Pinpoint the cell where the given text exists, returning its [x, y] midpoint coordinate. 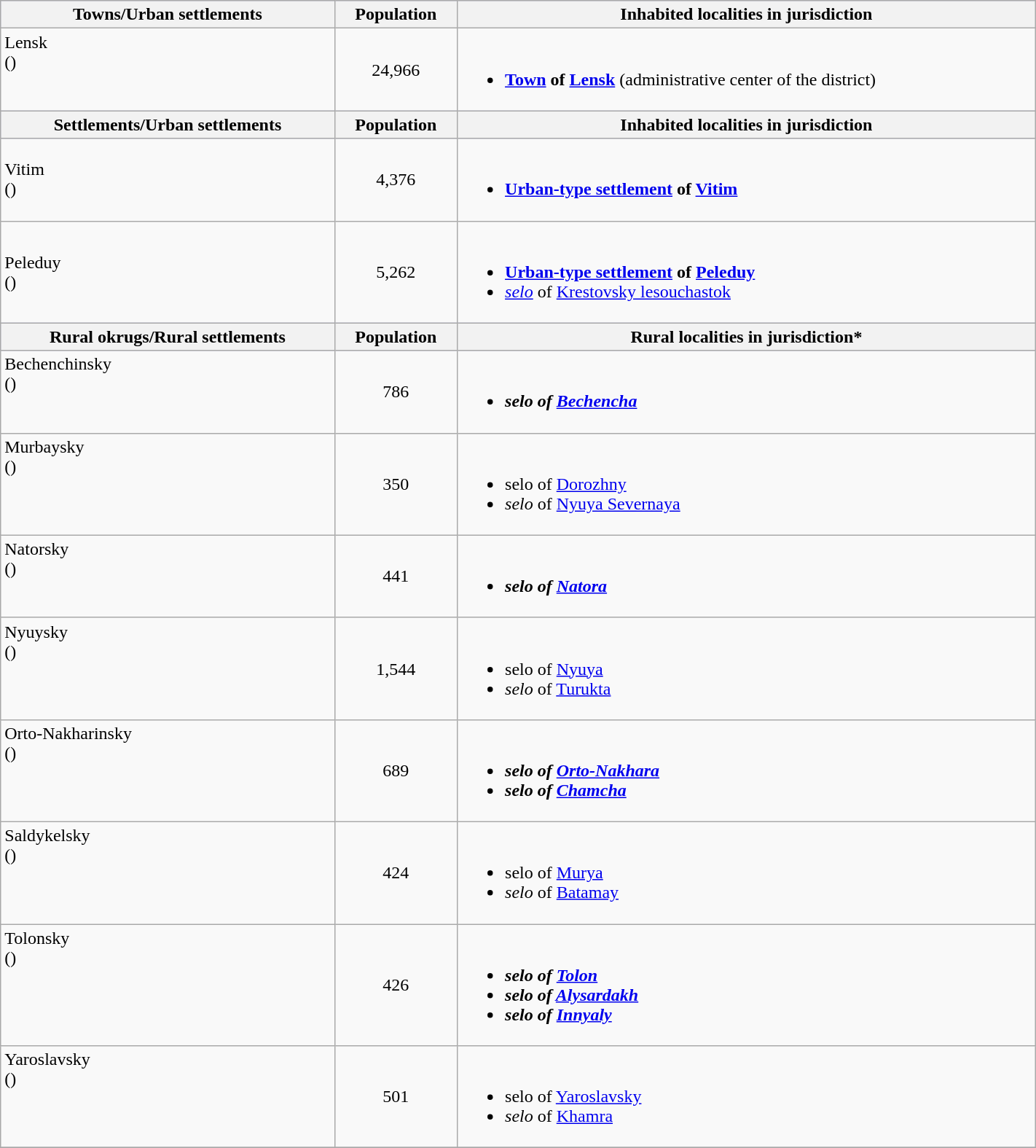
424 [396, 872]
Saldykelsky() [168, 872]
selo of Muryaselo of Batamay [747, 872]
4,376 [396, 179]
selo of Natora [747, 576]
Rural okrugs/Rural settlements [168, 337]
selo of Bechencha [747, 392]
Towns/Urban settlements [168, 15]
Tolonsky() [168, 985]
350 [396, 484]
Natorsky() [168, 576]
selo of Yaroslavskyselo of Khamra [747, 1097]
selo of Dorozhnyselo of Nyuya Severnaya [747, 484]
501 [396, 1097]
Rural localities in jurisdiction* [747, 337]
Lensk() [168, 70]
Nyuysky() [168, 668]
Peleduy() [168, 272]
786 [396, 392]
426 [396, 985]
441 [396, 576]
Urban-type settlement of Vitim [747, 179]
5,262 [396, 272]
Bechenchinsky() [168, 392]
selo of Tolonselo of Alysardakhselo of Innyaly [747, 985]
689 [396, 770]
Orto-Nakharinsky() [168, 770]
selo of Nyuyaselo of Turukta [747, 668]
Urban-type settlement of Peleduyselo of Krestovsky lesouchastok [747, 272]
Yaroslavsky() [168, 1097]
Town of Lensk (administrative center of the district) [747, 70]
1,544 [396, 668]
Vitim() [168, 179]
Murbaysky() [168, 484]
selo of Orto-Nakharaselo of Chamcha [747, 770]
24,966 [396, 70]
Settlements/Urban settlements [168, 125]
